Determine the (x, y) coordinate at the center of the cell enclosing the given text.  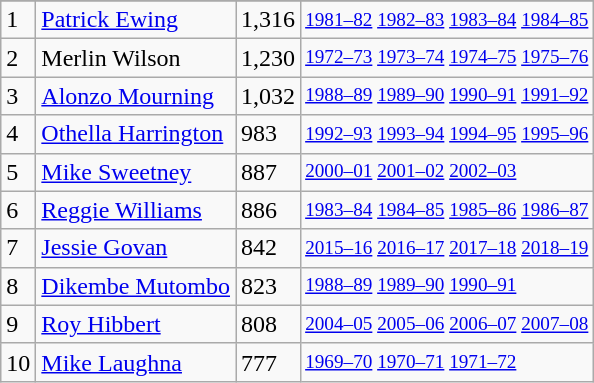
1972–73 1973–74 1974–75 1975–76 (447, 58)
Dikembe Mutombo (136, 286)
7 (18, 248)
1981–82 1982–83 1983–84 1984–85 (447, 20)
9 (18, 324)
2 (18, 58)
808 (268, 324)
1 (18, 20)
6 (18, 210)
1969–70 1970–71 1971–72 (447, 362)
Jessie Govan (136, 248)
2000–01 2001–02 2002–03 (447, 172)
1992–93 1993–94 1994–95 1995–96 (447, 134)
1983–84 1984–85 1985–86 1986–87 (447, 210)
10 (18, 362)
Mike Laughna (136, 362)
Merlin Wilson (136, 58)
823 (268, 286)
4 (18, 134)
Patrick Ewing (136, 20)
8 (18, 286)
2004–05 2005–06 2006–07 2007–08 (447, 324)
Alonzo Mourning (136, 96)
983 (268, 134)
1,316 (268, 20)
887 (268, 172)
2015–16 2016–17 2017–18 2018–19 (447, 248)
886 (268, 210)
1,032 (268, 96)
3 (18, 96)
5 (18, 172)
Mike Sweetney (136, 172)
Roy Hibbert (136, 324)
1988–89 1989–90 1990–91 (447, 286)
1988–89 1989–90 1990–91 1991–92 (447, 96)
777 (268, 362)
842 (268, 248)
Othella Harrington (136, 134)
Reggie Williams (136, 210)
1,230 (268, 58)
